Detect which cell encompasses the target text, then output its (x, y) center coordinate. 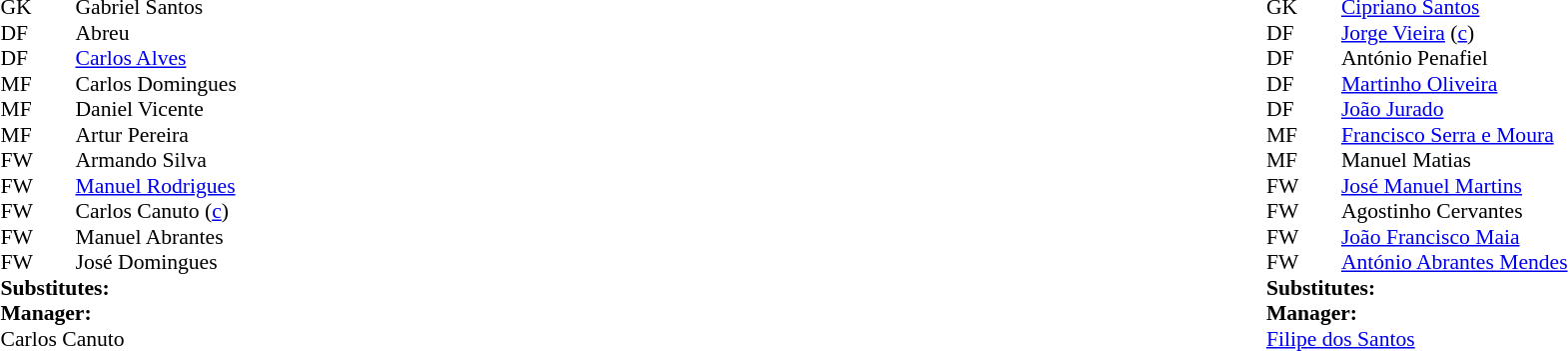
Agostinho Cervantes (1454, 211)
Manuel Rodrigues (156, 186)
Jorge Vieira (c) (1454, 33)
João Francisco Maia (1454, 237)
Carlos Domingues (156, 84)
Carlos Alves (156, 59)
José Domingues (156, 263)
António Penafiel (1454, 59)
Carlos Canuto (c) (156, 211)
Armando Silva (156, 161)
Daniel Vicente (156, 109)
António Abrantes Mendes (1454, 263)
José Manuel Martins (1454, 186)
João Jurado (1454, 109)
Manuel Matias (1454, 161)
Francisco Serra e Moura (1454, 135)
Artur Pereira (156, 135)
Abreu (156, 33)
Martinho Oliveira (1454, 84)
Manuel Abrantes (156, 237)
